Search for the cell housing the specified text and yield its [X, Y] center coordinate. 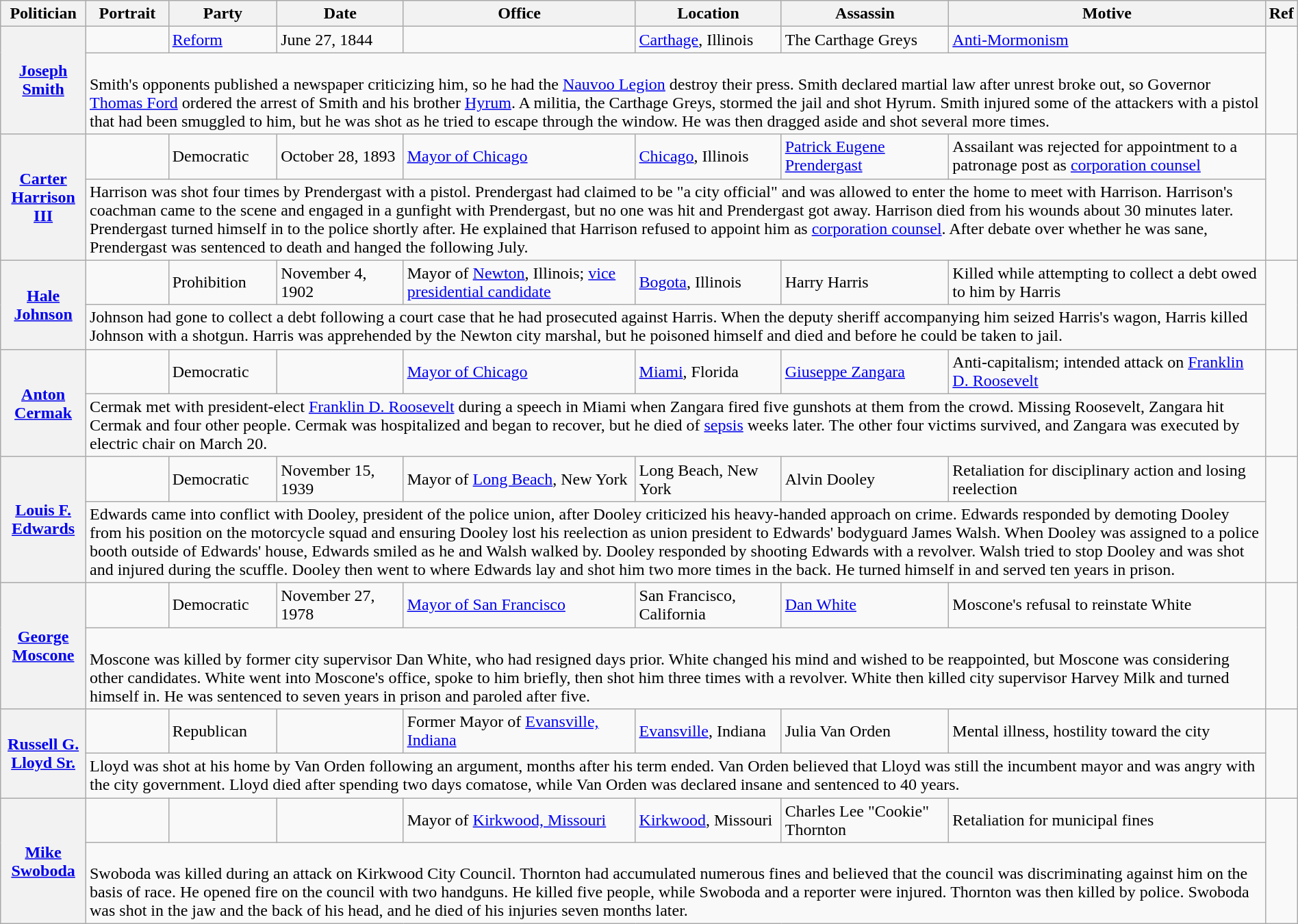
Retaliation for disciplinary action and losing reelection [1107, 479]
November 15, 1939 [340, 479]
Retaliation for municipal fines [1107, 820]
Chicago, Illinois [708, 156]
Bogota, Illinois [708, 282]
Politician [44, 14]
Moscone's refusal to reinstate White [1107, 605]
Mental illness, hostility toward the city [1107, 731]
Long Beach, New York [708, 479]
Anti-Mormonism [1107, 40]
Carter Harrison III [44, 197]
The Carthage Greys [865, 40]
Evansville, Indiana [708, 731]
Location [708, 14]
Mayor of Newton, Illinois; vice presidential candidate [519, 282]
George Moscone [44, 645]
Ref [1282, 14]
October 28, 1893 [340, 156]
Date [340, 14]
Louis F. Edwards [44, 519]
Mayor of Kirkwood, Missouri [519, 820]
Julia Van Orden [865, 731]
Anton Cermak [44, 402]
Mayor of Long Beach, New York [519, 479]
Harry Harris [865, 282]
Giuseppe Zangara [865, 371]
Office [519, 14]
Hale Johnson [44, 305]
Portrait [127, 14]
Miami, Florida [708, 371]
Patrick Eugene Prendergast [865, 156]
Charles Lee "Cookie" Thornton [865, 820]
Carthage, Illinois [708, 40]
Mike Swoboda [44, 861]
Dan White [865, 605]
Mayor of San Francisco [519, 605]
Joseph Smith [44, 81]
Motive [1107, 14]
Reform [222, 40]
November 4, 1902 [340, 282]
San Francisco, California [708, 605]
Anti-capitalism; intended attack on Franklin D. Roosevelt [1107, 371]
Kirkwood, Missouri [708, 820]
Assassin [865, 14]
June 27, 1844 [340, 40]
November 27, 1978 [340, 605]
Republican [222, 731]
Former Mayor of Evansville, Indiana [519, 731]
Alvin Dooley [865, 479]
Prohibition [222, 282]
Assailant was rejected for appointment to a patronage post as corporation counsel [1107, 156]
Russell G. Lloyd Sr. [44, 754]
Party [222, 14]
Killed while attempting to collect a debt owed to him by Harris [1107, 282]
